Capture the cell that displays the provided text and extract its (X, Y) central coordinate. 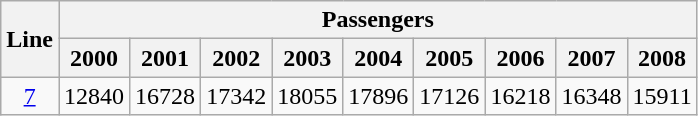
Line (30, 39)
16218 (520, 96)
12840 (94, 96)
2007 (592, 58)
2006 (520, 58)
2001 (166, 58)
Passengers (378, 20)
2000 (94, 58)
2004 (378, 58)
7 (30, 96)
17342 (236, 96)
16728 (166, 96)
18055 (308, 96)
17126 (450, 96)
2005 (450, 58)
2002 (236, 58)
2003 (308, 58)
15911 (662, 96)
2008 (662, 58)
17896 (378, 96)
16348 (592, 96)
